Detect which cell encompasses the target text, then output its [x, y] center coordinate. 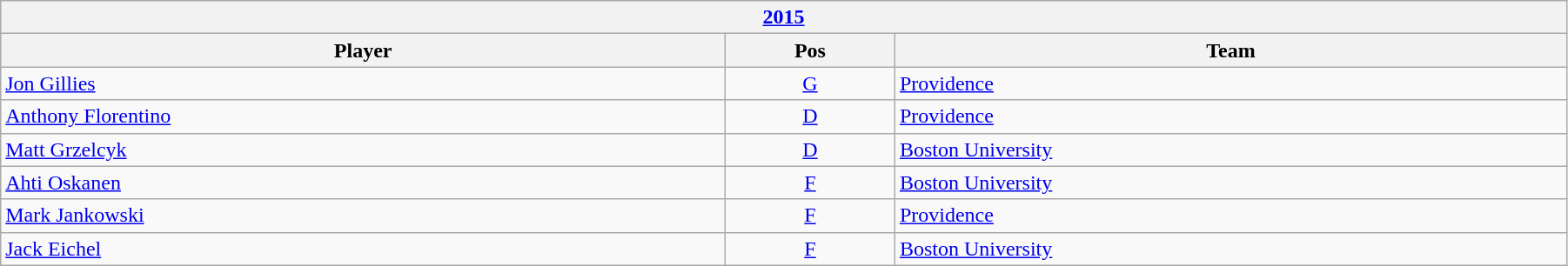
Jon Gillies [364, 83]
Team [1230, 50]
Anthony Florentino [364, 116]
Pos [811, 50]
G [811, 83]
Player [364, 50]
Jack Eichel [364, 249]
Mark Jankowski [364, 216]
Matt Grzelcyk [364, 150]
Ahti Oskanen [364, 183]
2015 [784, 17]
